Return [x, y] of the center of cell containing provided text 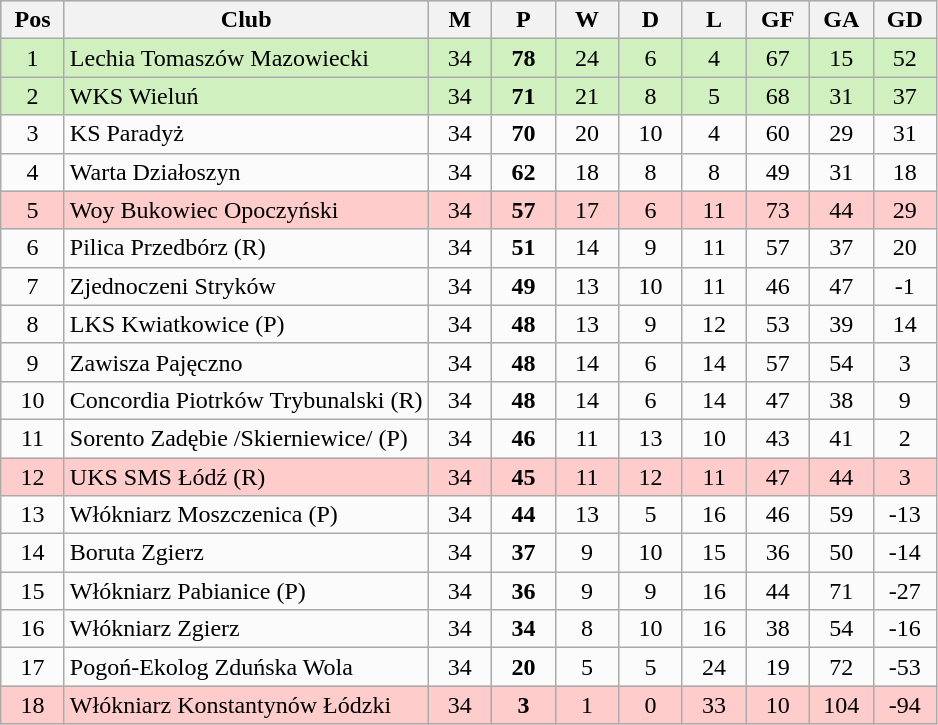
Pilica Przedbórz (R) [246, 248]
KS Paradyż [246, 134]
53 [778, 324]
59 [841, 515]
45 [524, 477]
GD [905, 20]
104 [841, 705]
50 [841, 553]
L [714, 20]
51 [524, 248]
52 [905, 58]
78 [524, 58]
70 [524, 134]
43 [778, 438]
Włókniarz Moszczenica (P) [246, 515]
-14 [905, 553]
Concordia Piotrków Trybunalski (R) [246, 400]
33 [714, 705]
-94 [905, 705]
GA [841, 20]
Włókniarz Konstantynów Łódzki [246, 705]
WKS Wieluń [246, 96]
D [651, 20]
Włókniarz Pabianice (P) [246, 591]
21 [587, 96]
Włókniarz Zgierz [246, 629]
72 [841, 667]
Pos [33, 20]
LKS Kwiatkowice (P) [246, 324]
Pogoń-Ekolog Zduńska Wola [246, 667]
-27 [905, 591]
-1 [905, 286]
7 [33, 286]
GF [778, 20]
68 [778, 96]
-53 [905, 667]
0 [651, 705]
-16 [905, 629]
Boruta Zgierz [246, 553]
P [524, 20]
Sorento Zadębie /Skierniewice/ (P) [246, 438]
62 [524, 172]
-13 [905, 515]
Club [246, 20]
Warta Działoszyn [246, 172]
Zjednoczeni Stryków [246, 286]
Lechia Tomaszów Mazowiecki [246, 58]
73 [778, 210]
39 [841, 324]
UKS SMS Łódź (R) [246, 477]
Zawisza Pajęczno [246, 362]
19 [778, 667]
M [460, 20]
41 [841, 438]
60 [778, 134]
W [587, 20]
Woy Bukowiec Opoczyński [246, 210]
67 [778, 58]
